Provide the [X, Y] coordinate of the cell's center where the given text is located.  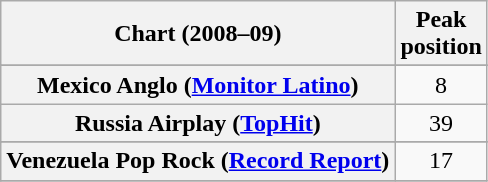
Peakposition [441, 34]
Mexico Anglo (Monitor Latino) [198, 85]
8 [441, 85]
Russia Airplay (TopHit) [198, 123]
Venezuela Pop Rock (Record Report) [198, 161]
17 [441, 161]
39 [441, 123]
Chart (2008–09) [198, 34]
